Pinpoint the cell where the given text exists, returning its (X, Y) midpoint coordinate. 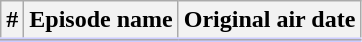
Episode name (101, 21)
Original air date (270, 21)
# (12, 21)
